Find where the given text appears and provide that cell's center as (X, Y) coordinate. 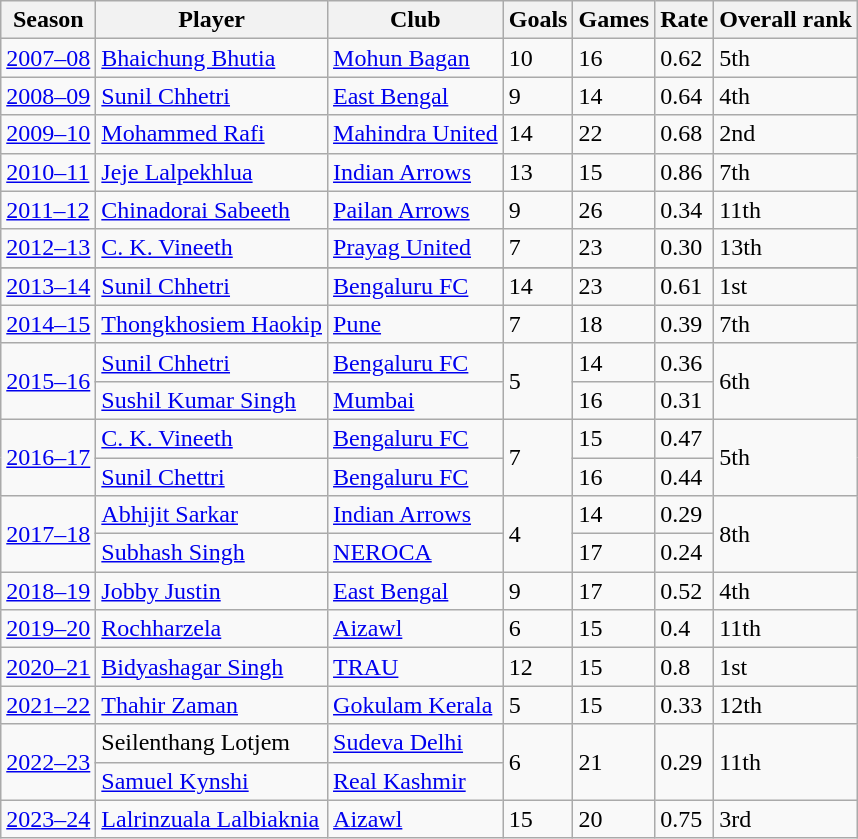
2008–09 (48, 96)
0.44 (684, 477)
Sushil Kumar Singh (212, 400)
3rd (786, 819)
0.47 (684, 438)
Subhash Singh (212, 553)
18 (614, 324)
2013–14 (48, 286)
Jobby Justin (212, 591)
Bhaichung Bhutia (212, 58)
4 (538, 534)
Mumbai (416, 400)
Jeje Lalpekhlua (212, 172)
0.64 (684, 96)
Lalrinzuala Lalbiaknia (212, 819)
Bidyashagar Singh (212, 667)
Pailan Arrows (416, 210)
Goals (538, 20)
Sudeva Delhi (416, 743)
Real Kashmir (416, 781)
0.68 (684, 134)
21 (614, 762)
22 (614, 134)
Mohun Bagan (416, 58)
Games (614, 20)
Thongkhosiem Haokip (212, 324)
2016–17 (48, 457)
2nd (786, 134)
0.39 (684, 324)
Sunil Chettri (212, 477)
2010–11 (48, 172)
TRAU (416, 667)
2019–20 (48, 629)
Overall rank (786, 20)
Player (212, 20)
Rate (684, 20)
Samuel Kynshi (212, 781)
2018–19 (48, 591)
2009–10 (48, 134)
0.61 (684, 286)
6th (786, 381)
Mahindra United (416, 134)
0.86 (684, 172)
Prayag United (416, 248)
Abhijit Sarkar (212, 515)
2022–23 (48, 762)
0.24 (684, 553)
13 (538, 172)
0.62 (684, 58)
Club (416, 20)
Pune (416, 324)
0.8 (684, 667)
Mohammed Rafi (212, 134)
Gokulam Kerala (416, 705)
Season (48, 20)
Rochharzela (212, 629)
0.33 (684, 705)
2023–24 (48, 819)
0.34 (684, 210)
2014–15 (48, 324)
8th (786, 534)
2021–22 (48, 705)
NEROCA (416, 553)
Chinadorai Sabeeth (212, 210)
2011–12 (48, 210)
20 (614, 819)
0.36 (684, 362)
0.30 (684, 248)
0.52 (684, 591)
0.4 (684, 629)
Thahir Zaman (212, 705)
Seilenthang Lotjem (212, 743)
12 (538, 667)
2012–13 (48, 248)
26 (614, 210)
2007–08 (48, 58)
2017–18 (48, 534)
0.75 (684, 819)
13th (786, 248)
0.31 (684, 400)
2020–21 (48, 667)
2015–16 (48, 381)
12th (786, 705)
10 (538, 58)
